Return [x, y] of the center of cell containing provided text 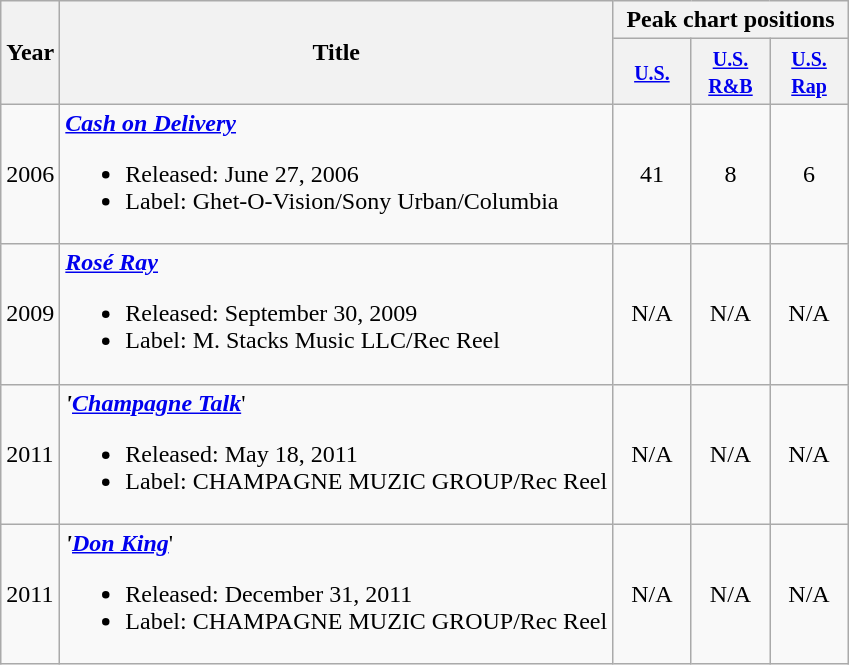
U.S. Rap [810, 72]
8 [730, 174]
Title [336, 52]
Cash on DeliveryReleased: June 27, 2006Label: Ghet-O-Vision/Sony Urban/Columbia [336, 174]
6 [810, 174]
U.S. R&B [730, 72]
Peak chart positions [731, 20]
Rosé RayReleased: September 30, 2009Label: M. Stacks Music LLC/Rec Reel [336, 314]
'Champagne Talk'Released: May 18, 2011Label: CHAMPAGNE MUZIC GROUP/Rec Reel [336, 454]
41 [652, 174]
2006 [30, 174]
'Don King'Released: December 31, 2011Label: CHAMPAGNE MUZIC GROUP/Rec Reel [336, 594]
Year [30, 52]
2009 [30, 314]
U.S. [652, 72]
